Determine the (x, y) coordinate at the center of the cell enclosing the given text.  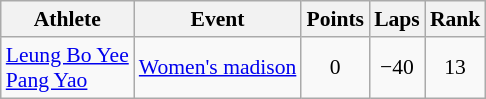
−40 (397, 68)
Athlete (68, 19)
Rank (456, 19)
Women's madison (218, 68)
Laps (397, 19)
13 (456, 68)
Leung Bo YeePang Yao (68, 68)
0 (335, 68)
Points (335, 19)
Event (218, 19)
